Provide the [X, Y] coordinate of the cell's center where the given text is located.  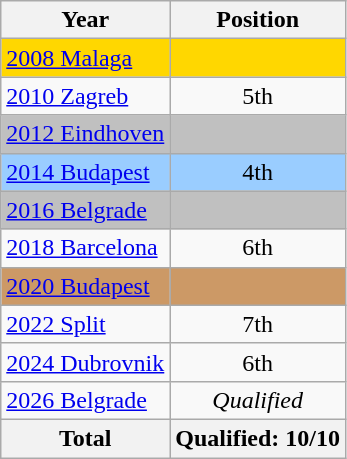
Qualified: 10/10 [258, 438]
Total [86, 438]
2020 Budapest [86, 286]
Year [86, 20]
2026 Belgrade [86, 400]
2022 Split [86, 324]
5th [258, 96]
2008 Malaga [86, 58]
2012 Eindhoven [86, 134]
2010 Zagreb [86, 96]
Position [258, 20]
7th [258, 324]
2014 Budapest [86, 172]
Qualified [258, 400]
2024 Dubrovnik [86, 362]
2016 Belgrade [86, 210]
2018 Barcelona [86, 248]
4th [258, 172]
